Pinpoint the cell where the given text exists, returning its [x, y] midpoint coordinate. 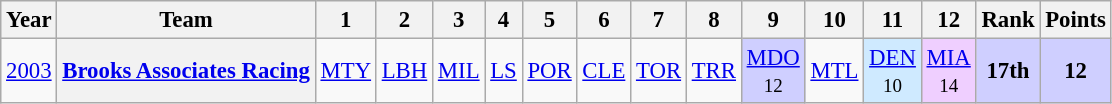
DEN10 [892, 72]
2 [404, 20]
9 [773, 20]
1 [346, 20]
7 [659, 20]
LBH [404, 72]
Team [186, 20]
Points [1076, 20]
2003 [29, 72]
3 [459, 20]
Year [29, 20]
10 [834, 20]
POR [550, 72]
MTL [834, 72]
Brooks Associates Racing [186, 72]
11 [892, 20]
4 [504, 20]
LS [504, 72]
MIL [459, 72]
MDO12 [773, 72]
8 [714, 20]
MTY [346, 72]
5 [550, 20]
17th [1008, 72]
TOR [659, 72]
CLE [604, 72]
TRR [714, 72]
6 [604, 20]
MIA14 [948, 72]
Rank [1008, 20]
